Identify which cell holds the provided text, then report its (X, Y) central coordinate. 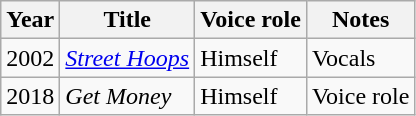
Street Hoops (128, 58)
Get Money (128, 96)
Notes (360, 20)
2002 (30, 58)
Title (128, 20)
Year (30, 20)
Vocals (360, 58)
2018 (30, 96)
